For the text-containing cell, return its midpoint in [X, Y] coordinate format. 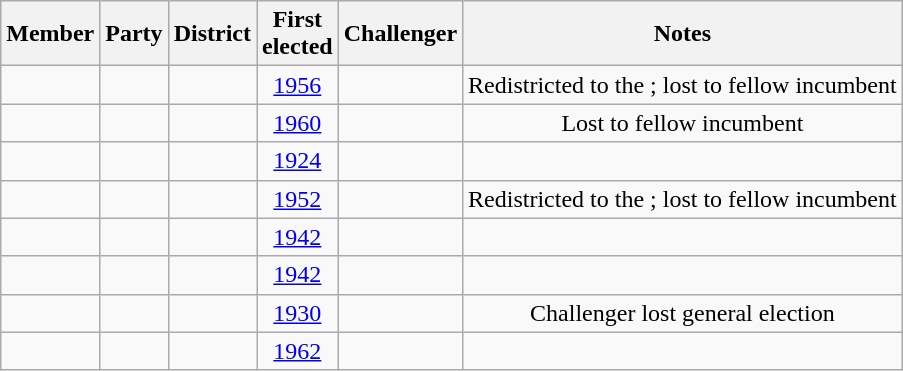
1924 [297, 161]
Lost to fellow incumbent [683, 123]
1930 [297, 313]
1952 [297, 199]
1960 [297, 123]
Member [50, 34]
1956 [297, 85]
Party [134, 34]
1962 [297, 351]
District [212, 34]
Challenger [400, 34]
Firstelected [297, 34]
Challenger lost general election [683, 313]
Notes [683, 34]
